Output the [x, y] coordinate of the center of the cell containing the given text.  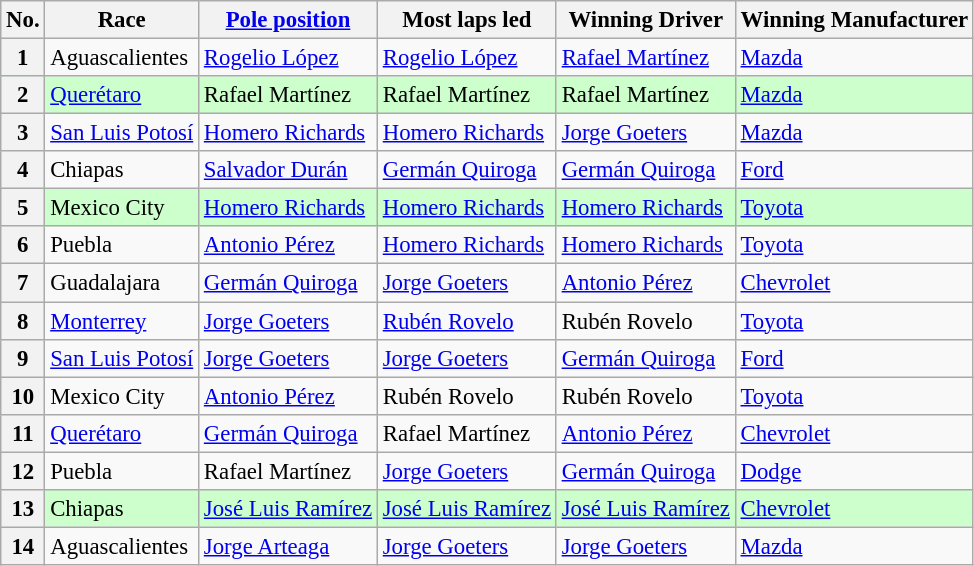
7 [23, 283]
6 [23, 245]
1 [23, 58]
5 [23, 208]
Jorge Arteaga [288, 546]
Dodge [854, 471]
8 [23, 321]
Pole position [288, 20]
Monterrey [122, 321]
Most laps led [466, 20]
Race [122, 20]
Guadalajara [122, 283]
Winning Driver [646, 20]
13 [23, 509]
12 [23, 471]
10 [23, 396]
3 [23, 133]
4 [23, 170]
14 [23, 546]
Salvador Durán [288, 170]
9 [23, 358]
2 [23, 95]
No. [23, 20]
11 [23, 433]
Winning Manufacturer [854, 20]
